Pinpoint the cell where the given text exists, returning its (x, y) midpoint coordinate. 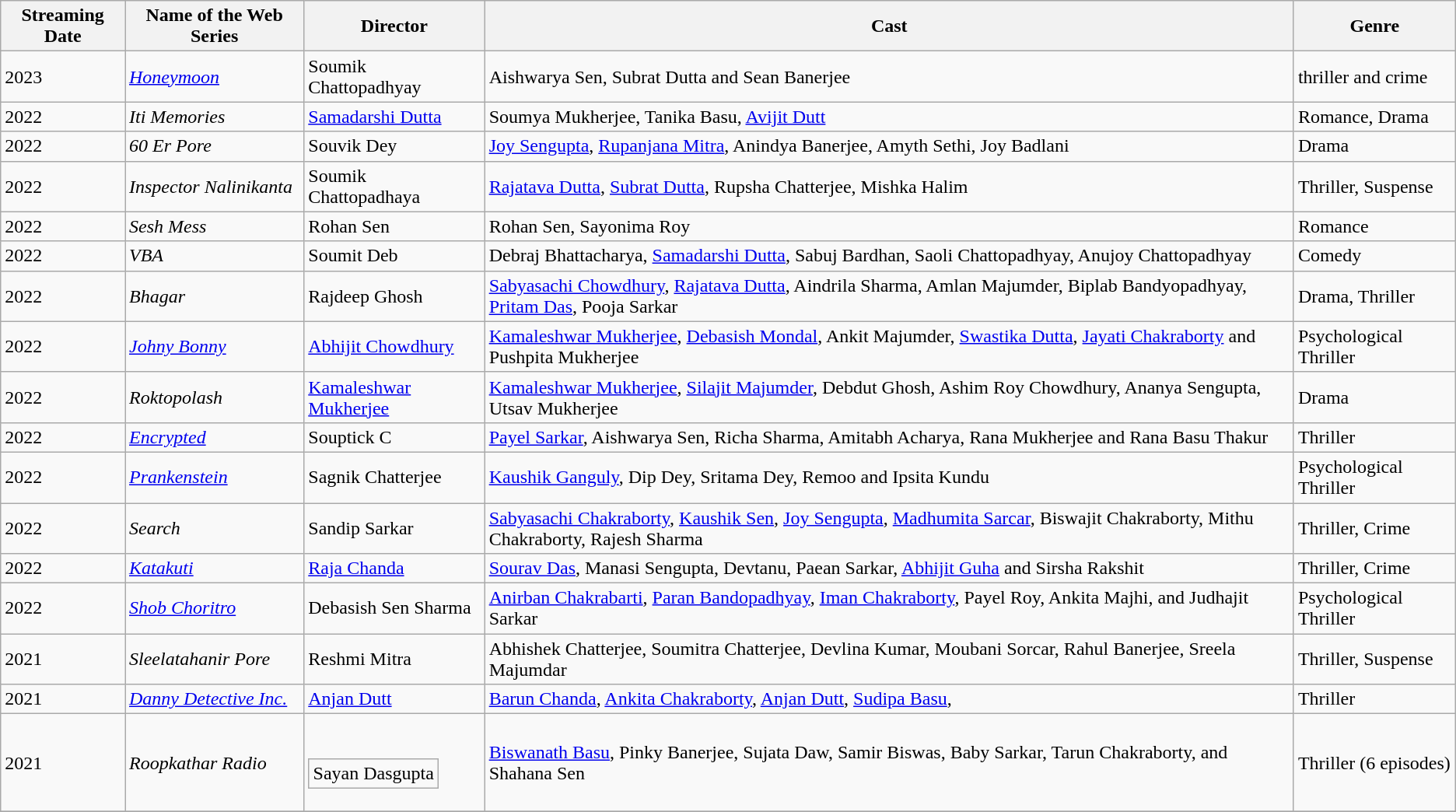
Rohan Sen, Sayonima Roy (889, 226)
Abhishek Chatterjee, Soumitra Chatterjee, Devlina Kumar, Moubani Sorcar, Rahul Banerjee, Sreela Majumdar (889, 660)
Kamaleshwar Mukherjee, Silajit Majumder, Debdut Ghosh, Ashim Roy Chowdhury, Ananya Sengupta, Utsav Mukherjee (889, 397)
Souvik Dey (394, 146)
Prankenstein (214, 478)
Inspector Nalinikanta (214, 187)
Cast (889, 26)
Kamaleshwar Mukherjee (394, 397)
Kamaleshwar Mukherjee, Debasish Mondal, Ankit Majumder, Swastika Dutta, Jayati Chakraborty and Pushpita Mukherjee (889, 347)
Sagnik Chatterjee (394, 478)
Katakuti (214, 569)
Soumit Deb (394, 256)
Comedy (1374, 256)
Johny Bonny (214, 347)
Genre (1374, 26)
Shob Choritro (214, 608)
Debasish Sen Sharma (394, 608)
Debraj Bhattacharya, Samadarshi Dutta, Sabuj Bardhan, Saoli Chattopadhyay, Anujoy Chattopadhyay (889, 256)
Biswanath Basu, Pinky Banerjee, Sujata Daw, Samir Biswas, Baby Sarkar, Tarun Chakraborty, and Shahana Sen (889, 763)
Joy Sengupta, Rupanjana Mitra, Anindya Banerjee, Amyth Sethi, Joy Badlani (889, 146)
Sabyasachi Chowdhury, Rajatava Dutta, Aindrila Sharma, Amlan Majumder, Biplab Bandyopadhyay, Pritam Das, Pooja Sarkar (889, 296)
Rajatava Dutta, Subrat Dutta, Rupsha Chatterjee, Mishka Halim (889, 187)
Romance, Drama (1374, 117)
60 Er Pore (214, 146)
Sandip Sarkar (394, 527)
Soumya Mukherjee, Tanika Basu, Avijit Dutt (889, 117)
Anjan Dutt (394, 699)
VBA (214, 256)
Thriller (6 episodes) (1374, 763)
Romance (1374, 226)
Raja Chanda (394, 569)
Souptick C (394, 437)
2023 (63, 76)
Samadarshi Dutta (394, 117)
Name of the Web Series (214, 26)
Streaming Date (63, 26)
thriller and crime (1374, 76)
Roktopolash (214, 397)
Drama, Thriller (1374, 296)
Iti Memories (214, 117)
Soumik Chattopadhaya (394, 187)
Soumik Chattopadhyay (394, 76)
Sourav Das, Manasi Sengupta, Devtanu, Paean Sarkar, Abhijit Guha and Sirsha Rakshit (889, 569)
Danny Detective Inc. (214, 699)
Payel Sarkar, Aishwarya Sen, Richa Sharma, Amitabh Acharya, Rana Mukherjee and Rana Basu Thakur (889, 437)
Bhagar (214, 296)
Reshmi Mitra (394, 660)
Anirban Chakrabarti, Paran Bandopadhyay, Iman Chakraborty, Payel Roy, Ankita Majhi, and Judhajit Sarkar (889, 608)
Search (214, 527)
Roopkathar Radio (214, 763)
Encrypted (214, 437)
Sesh Mess (214, 226)
Abhijit Chowdhury (394, 347)
Kaushik Ganguly, Dip Dey, Sritama Dey, Remoo and Ipsita Kundu (889, 478)
Director (394, 26)
Sleelatahanir Pore (214, 660)
Rohan Sen (394, 226)
Aishwarya Sen, Subrat Dutta and Sean Banerjee (889, 76)
Rajdeep Ghosh (394, 296)
Honeymoon (214, 76)
Sabyasachi Chakraborty, Kaushik Sen, Joy Sengupta, Madhumita Sarcar, Biswajit Chakraborty, Mithu Chakraborty, Rajesh Sharma (889, 527)
Barun Chanda, Ankita Chakraborty, Anjan Dutt, Sudipa Basu, (889, 699)
